Determine the (x, y) coordinate at the center of the cell enclosing the given text.  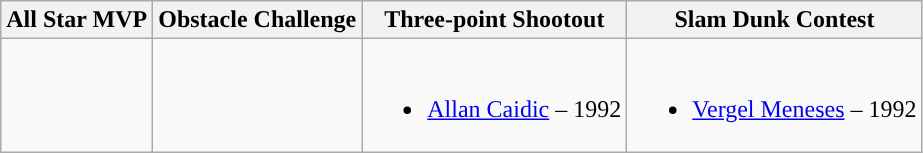
Allan Caidic – 1992 (494, 96)
Slam Dunk Contest (774, 20)
Vergel Meneses – 1992 (774, 96)
All Star MVP (77, 20)
Obstacle Challenge (258, 20)
Three-point Shootout (494, 20)
